Search for the cell housing the specified text and yield its (x, y) center coordinate. 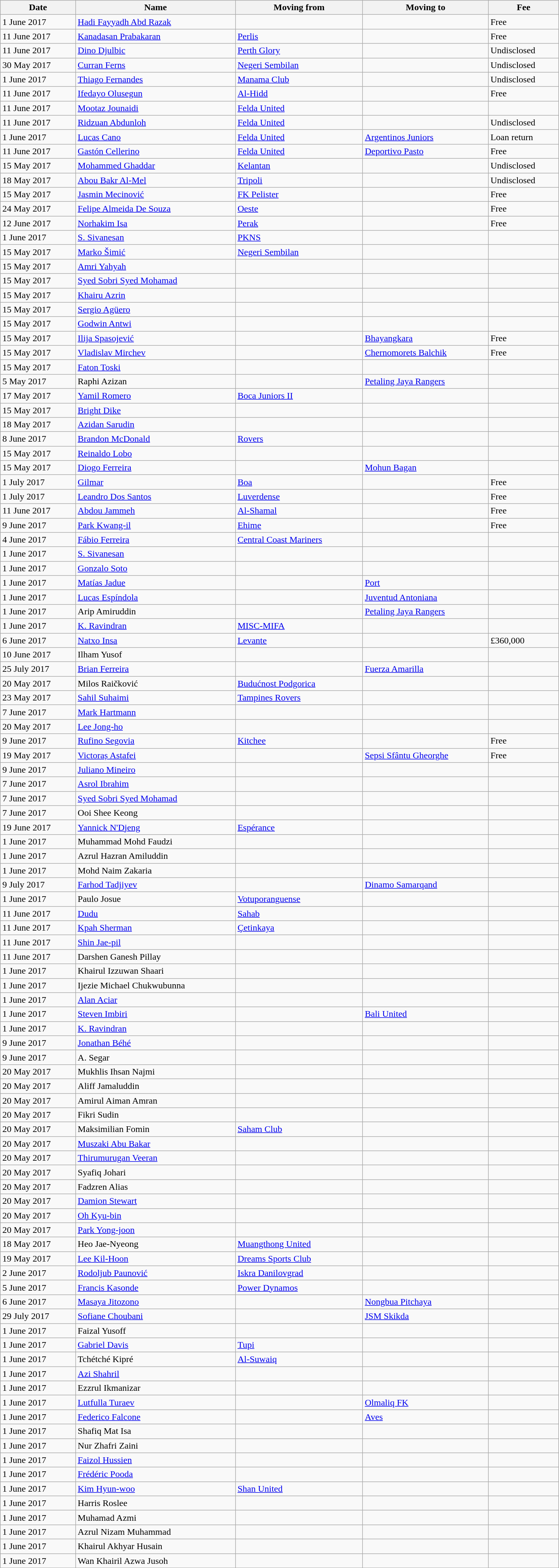
Norhakim Isa (156, 223)
Nongbua Pitchaya (426, 1302)
JSM Skikda (426, 1316)
Rovers (299, 439)
Boca Juniors II (299, 396)
Al-Suwaiq (299, 1359)
Kelantan (299, 165)
Gilmar (156, 482)
Budućnost Podgorica (299, 683)
Loan return (523, 137)
Leandro Dos Santos (156, 496)
Park Yong-joon (156, 1230)
Rodoljub Paunović (156, 1273)
Sergio Agüero (156, 309)
Dino Djulbic (156, 51)
£360,000 (523, 640)
Al-Shamal (299, 511)
PKNS (299, 238)
Azi Shahril (156, 1374)
Boa (299, 482)
Mootaz Jounaidi (156, 108)
Heo Jae-Nyeong (156, 1244)
Thirumurugan Veeran (156, 1158)
MISC-MIFA (299, 626)
5 June 2017 (38, 1287)
Ezzrul Ikmanizar (156, 1388)
Park Kwang-il (156, 525)
Mark Hartmann (156, 712)
Jasmin Mecinović (156, 195)
Farhod Tadjiyev (156, 885)
Perth Glory (299, 51)
Ifedayo Olusegun (156, 94)
Muangthong United (299, 1244)
Muhamad Azmi (156, 1517)
Shafiq Mat Isa (156, 1431)
Rufino Segovia (156, 741)
Manama Club (299, 79)
Levante (299, 640)
Fadzren Alias (156, 1187)
Victoraș Astafei (156, 755)
Milos Raičković (156, 683)
Olmaliq FK (426, 1403)
Muszaki Abu Bakar (156, 1144)
Date (38, 8)
Name (156, 8)
Gonzalo Soto (156, 568)
Brandon McDonald (156, 439)
Abdou Jammeh (156, 511)
10 June 2017 (38, 655)
Tripoli (299, 180)
Vladislav Mirchev (156, 353)
29 July 2017 (38, 1316)
Amri Yahyah (156, 266)
FK Pelister (299, 195)
Tampines Rovers (299, 698)
Aves (426, 1417)
Dreams Sports Club (299, 1259)
Jonathan Béhé (156, 1043)
Bali United (426, 1014)
Faizal Yusoff (156, 1330)
23 May 2017 (38, 698)
Kanadasan Prabakaran (156, 36)
Lee Jong-ho (156, 727)
Kim Hyun-woo (156, 1489)
Felipe Almeida De Souza (156, 209)
Gastón Cellerino (156, 151)
Amirul Aiman Amran (156, 1101)
Steven Imbiri (156, 1014)
Dinamo Samarqand (426, 885)
Mohun Bagan (426, 468)
Damion Stewart (156, 1201)
Iskra Danilovgrad (299, 1273)
Fábio Ferreira (156, 540)
Oh Kyu-bin (156, 1215)
12 June 2017 (38, 223)
9 July 2017 (38, 885)
Fuerza Amarilla (426, 669)
Francis Kasonde (156, 1287)
Azidan Sarudin (156, 425)
Ooi Shee Keong (156, 813)
Espérance (299, 827)
19 June 2017 (38, 827)
Hadi Fayyadh Abd Razak (156, 22)
Saham Club (299, 1129)
Federico Falcone (156, 1417)
Fee (523, 8)
Reinaldo Lobo (156, 453)
Azrul Hazran Amiluddin (156, 856)
Harris Roslee (156, 1503)
Matías Jadue (156, 583)
Faton Toski (156, 367)
Yannick N'Djeng (156, 827)
Oeste (299, 209)
Marko Šimić (156, 252)
Abou Bakr Al-Mel (156, 180)
Sahil Suhaimi (156, 698)
Curran Ferns (156, 65)
Shin Jae-pil (156, 942)
Ijezie Michael Chukwubunna (156, 985)
Sahab (299, 914)
Nur Zhafri Zaini (156, 1446)
Yamil Romero (156, 396)
Thiago Fernandes (156, 79)
Kpah Sherman (156, 928)
Gabriel Davis (156, 1345)
Frédéric Pooda (156, 1474)
4 June 2017 (38, 540)
Aliff Jamaluddin (156, 1086)
Deportivo Pasto (426, 151)
Ilija Spasojević (156, 338)
Central Coast Mariners (299, 540)
Lutfulla Turaev (156, 1403)
Chernomorets Balchik (426, 353)
Argentinos Juniors (426, 137)
Maksimilian Fomin (156, 1129)
5 May 2017 (38, 381)
Khairu Azrin (156, 295)
Paulo Josue (156, 899)
Lee Kil-Hoon (156, 1259)
25 July 2017 (38, 669)
Ilham Yusof (156, 655)
Shan United (299, 1489)
Asrol Ibrahim (156, 784)
Masaya Jitozono (156, 1302)
Mohd Naim Zakaria (156, 870)
Muhammad Mohd Faudzi (156, 841)
Lucas Espíndola (156, 597)
Mukhlis Ihsan Najmi (156, 1072)
30 May 2017 (38, 65)
Al-Hidd (299, 94)
Syafiq Johari (156, 1172)
Ridzuan Abdunloh (156, 122)
2 June 2017 (38, 1273)
Khairul Izzuwan Shaari (156, 971)
Darshen Ganesh Pillay (156, 957)
Mohammed Ghaddar (156, 165)
Raphi Azizan (156, 381)
Juventud Antoniana (426, 597)
Perak (299, 223)
Juliano Mineiro (156, 770)
Tupi (299, 1345)
Moving from (299, 8)
Lucas Cano (156, 137)
Bright Dike (156, 410)
Power Dynamos (299, 1287)
Moving to (426, 8)
17 May 2017 (38, 396)
Perlis (299, 36)
24 May 2017 (38, 209)
Wan Khairil Azwa Jusoh (156, 1561)
Diogo Ferreira (156, 468)
Faizol Hussien (156, 1460)
Tchétché Kipré (156, 1359)
Kitchee (299, 741)
Natxo Insa (156, 640)
Luverdense (299, 496)
Port (426, 583)
Godwin Antwi (156, 324)
Khairul Akhyar Husain (156, 1546)
Brian Ferreira (156, 669)
Dudu (156, 914)
Sofiane Choubani (156, 1316)
Arip Amiruddin (156, 611)
Votuporanguense (299, 899)
Ehime (299, 525)
Azrul Nizam Muhammad (156, 1532)
Çetinkaya (299, 928)
A. Segar (156, 1057)
Sepsi Sfântu Gheorghe (426, 755)
8 June 2017 (38, 439)
Alan Aciar (156, 1000)
Fikri Sudin (156, 1115)
Bhayangkara (426, 338)
